Find where the given text appears and provide that cell's center as [X, Y] coordinate. 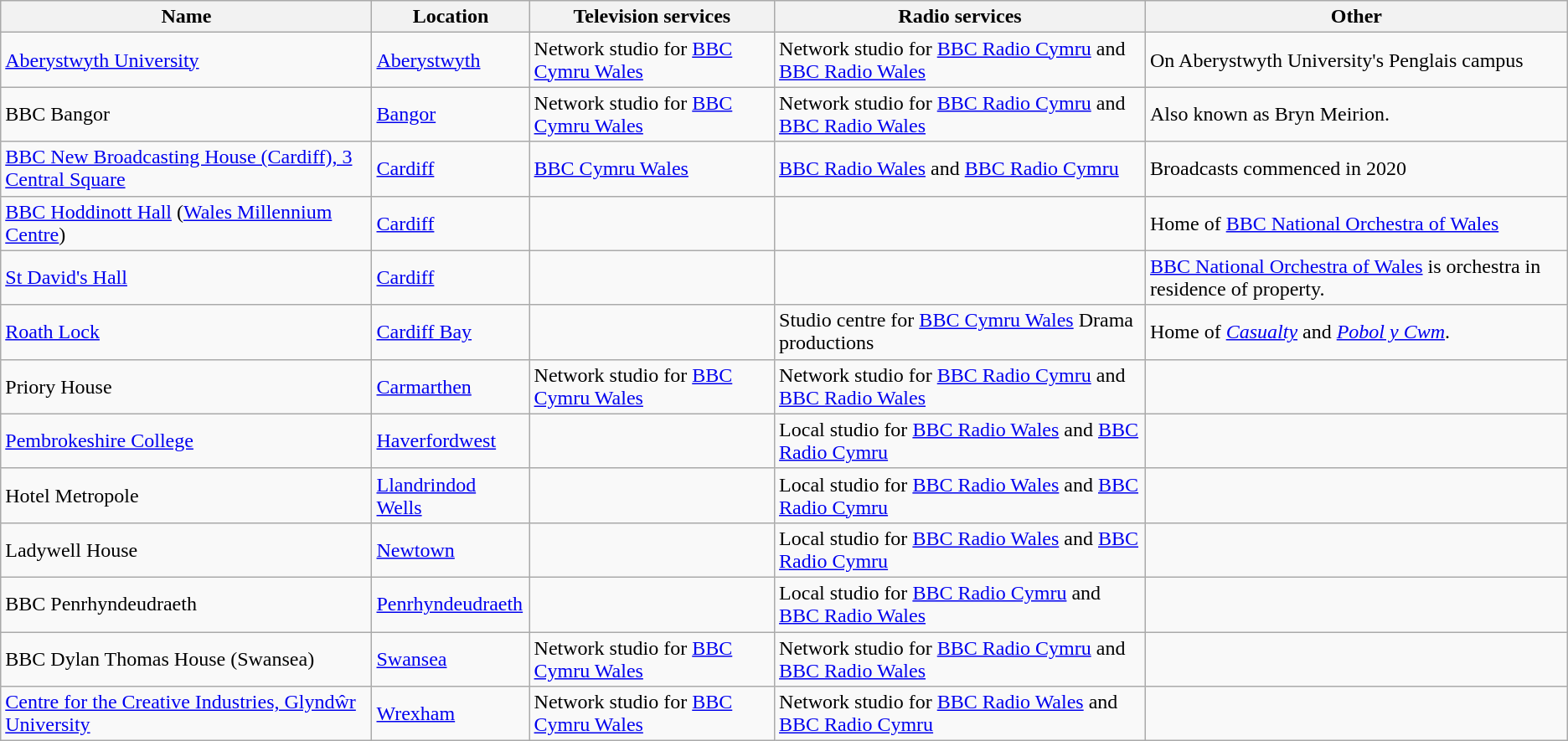
Swansea [451, 658]
Centre for the Creative Industries, Glyndŵr University [186, 713]
Pembrokeshire College [186, 440]
Aberystwyth [451, 60]
Aberystwyth University [186, 60]
BBC National Orchestra of Wales is orchestra in residence of property. [1357, 278]
BBC Cymru Wales [652, 169]
Wrexham [451, 713]
Other [1357, 17]
Network studio for BBC Radio Wales and BBC Radio Cymru [960, 713]
BBC Dylan Thomas House (Swansea) [186, 658]
Name [186, 17]
Newtown [451, 549]
BBC Radio Wales and BBC Radio Cymru [960, 169]
BBC New Broadcasting House (Cardiff), 3 Central Square [186, 169]
Broadcasts commenced in 2020 [1357, 169]
Home of Casualty and Pobol y Cwm. [1357, 332]
Priory House [186, 387]
Hotel Metropole [186, 496]
Llandrindod Wells [451, 496]
Ladywell House [186, 549]
Carmarthen [451, 387]
Cardiff Bay [451, 332]
Haverfordwest [451, 440]
BBC Bangor [186, 114]
St David's Hall [186, 278]
Local studio for BBC Radio Cymru and BBC Radio Wales [960, 605]
Bangor [451, 114]
BBC Penrhyndeudraeth [186, 605]
Radio services [960, 17]
Location [451, 17]
On Aberystwyth University's Penglais campus [1357, 60]
Also known as Bryn Meirion. [1357, 114]
Home of BBC National Orchestra of Wales [1357, 223]
Penrhyndeudraeth [451, 605]
BBC Hoddinott Hall (Wales Millennium Centre) [186, 223]
Roath Lock [186, 332]
Studio centre for BBC Cymru Wales Drama productions [960, 332]
Television services [652, 17]
